Locate the cell with the specified text and output its [X, Y] center coordinate. 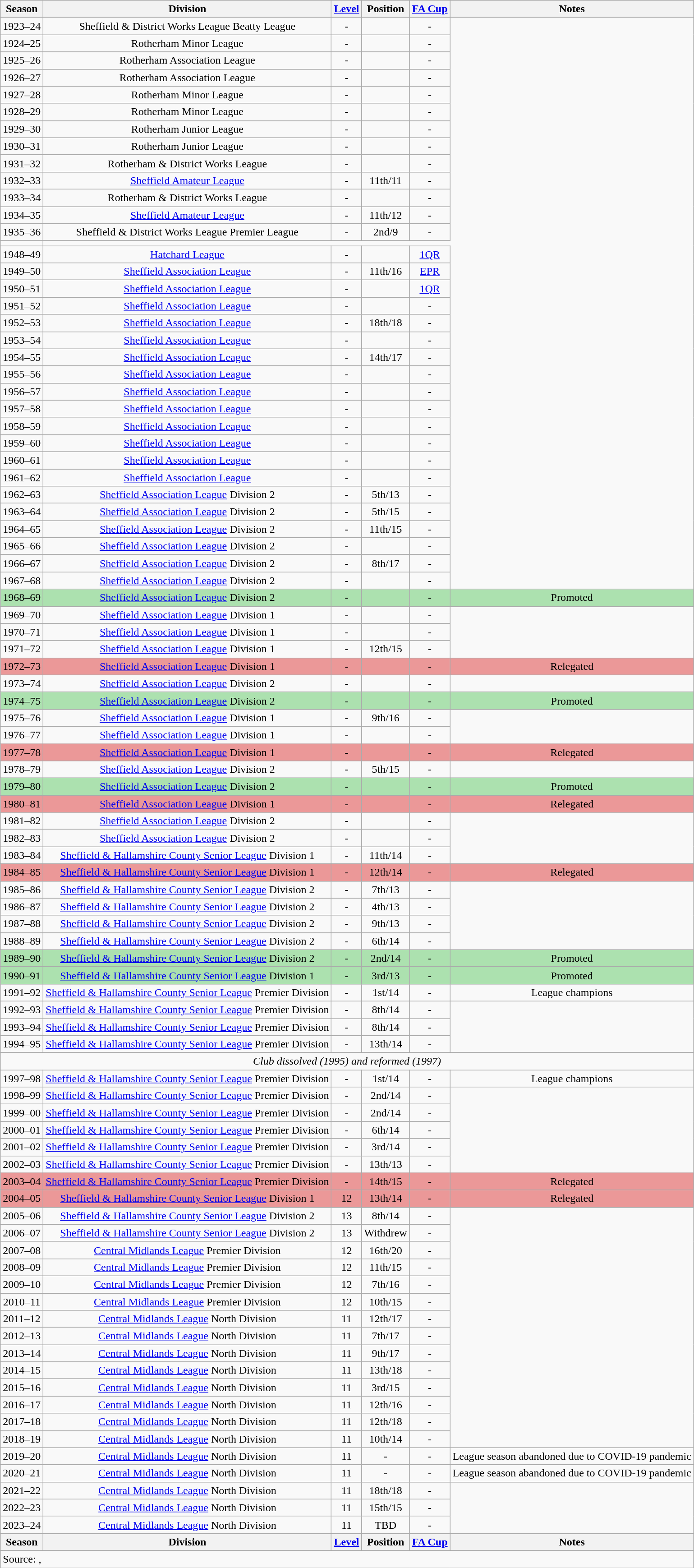
2004–05 [22, 1199]
1990–91 [22, 975]
1991–92 [22, 992]
EPR [430, 272]
1979–80 [22, 787]
1955–56 [22, 374]
1976–77 [22, 735]
2018–19 [22, 1439]
1999–00 [22, 1113]
1935–36 [22, 232]
1993–94 [22, 1027]
1930–31 [22, 146]
14th/15 [386, 1181]
Withdrew [386, 1233]
10th/15 [386, 1301]
10th/14 [386, 1439]
2010–11 [22, 1301]
2014–15 [22, 1370]
11th/16 [386, 272]
2012–13 [22, 1336]
1924–25 [22, 43]
TBD [386, 1525]
1998–99 [22, 1096]
2nd/9 [386, 232]
1968–69 [22, 598]
1926–27 [22, 78]
2021–22 [22, 1490]
1929–30 [22, 129]
9th/16 [386, 718]
1951–52 [22, 306]
2022–23 [22, 1508]
1974–75 [22, 701]
1953–54 [22, 340]
2007–08 [22, 1250]
1952–53 [22, 323]
2013–14 [22, 1353]
1962–63 [22, 495]
2006–07 [22, 1233]
2002–03 [22, 1164]
1983–84 [22, 855]
1988–89 [22, 941]
1949–50 [22, 272]
11th/14 [386, 855]
2003–04 [22, 1181]
3rd/14 [386, 1147]
1972–73 [22, 666]
13th/13 [386, 1164]
1958–59 [22, 426]
2020–21 [22, 1473]
2005–06 [22, 1216]
1967–68 [22, 581]
1981–82 [22, 821]
1931–32 [22, 163]
1978–79 [22, 770]
2009–10 [22, 1284]
11th/12 [386, 215]
2017–18 [22, 1422]
12th/17 [386, 1319]
15th/15 [386, 1508]
1934–35 [22, 215]
1960–61 [22, 460]
2011–12 [22, 1319]
2016–17 [22, 1405]
1961–62 [22, 478]
1956–57 [22, 392]
5th/13 [386, 495]
1975–76 [22, 718]
1959–60 [22, 443]
12th/16 [386, 1405]
16th/20 [386, 1250]
1970–71 [22, 632]
1989–90 [22, 958]
1994–95 [22, 1044]
1950–51 [22, 289]
7th/17 [386, 1336]
1933–34 [22, 198]
1966–67 [22, 563]
1963–64 [22, 512]
1969–70 [22, 615]
3rd/13 [386, 975]
11th/11 [386, 180]
1992–93 [22, 1010]
Sheffield & District Works League Beatty League [188, 26]
1980–81 [22, 804]
1997–98 [22, 1079]
1927–28 [22, 95]
14th/17 [386, 357]
1984–85 [22, 872]
13th/18 [386, 1370]
3rd/15 [386, 1388]
2023–24 [22, 1525]
1986–87 [22, 907]
7th/16 [386, 1284]
1973–74 [22, 683]
1965–66 [22, 546]
2000–01 [22, 1130]
1954–55 [22, 357]
7th/13 [386, 890]
1964–65 [22, 529]
1957–58 [22, 409]
Sheffield & District Works League Premier League [188, 232]
8th/17 [386, 563]
1928–29 [22, 112]
Source: , [347, 1559]
1977–78 [22, 752]
12th/14 [386, 872]
1925–26 [22, 60]
Hatchard League [188, 254]
9th/13 [386, 924]
1971–72 [22, 649]
9th/17 [386, 1353]
1985–86 [22, 890]
1987–88 [22, 924]
2015–16 [22, 1388]
12th/15 [386, 649]
2001–02 [22, 1147]
1948–49 [22, 254]
1982–83 [22, 838]
2019–20 [22, 1456]
1923–24 [22, 26]
12th/18 [386, 1422]
Club dissolved (1995) and reformed (1997) [347, 1061]
1932–33 [22, 180]
2008–09 [22, 1267]
4th/13 [386, 907]
